Locate the cell with the specified text and output its (X, Y) center coordinate. 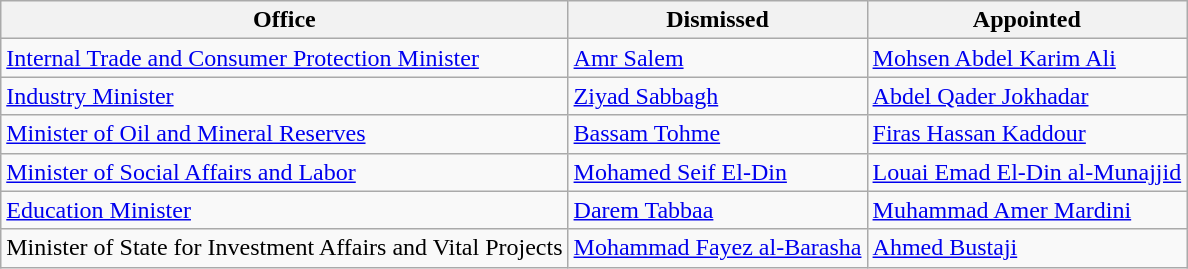
Bassam Tohme (718, 134)
Darem Tabbaa (718, 210)
Dismissed (718, 20)
Mohsen Abdel Karim Ali (1027, 58)
Ziyad Sabbagh (718, 96)
Appointed (1027, 20)
Minister of Social Affairs and Labor (284, 172)
Amr Salem (718, 58)
Firas Hassan Kaddour (1027, 134)
Ahmed Bustaji (1027, 248)
Internal Trade and Consumer Protection Minister (284, 58)
Education Minister (284, 210)
Louai Emad El-Din al-Munajjid (1027, 172)
Industry Minister (284, 96)
Minister of Oil and Mineral Reserves (284, 134)
Muhammad Amer Mardini (1027, 210)
Abdel Qader Jokhadar (1027, 96)
Mohammad Fayez al-Barasha (718, 248)
Mohamed Seif El-Din (718, 172)
Minister of State for Investment Affairs and Vital Projects (284, 248)
Office (284, 20)
